Scan for the cell matching the given text and deliver its [X, Y] coordinate at center. 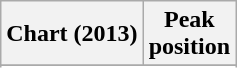
Peakposition [189, 34]
Chart (2013) [72, 34]
